Provide the [x, y] coordinate of the cell's center where the given text is located.  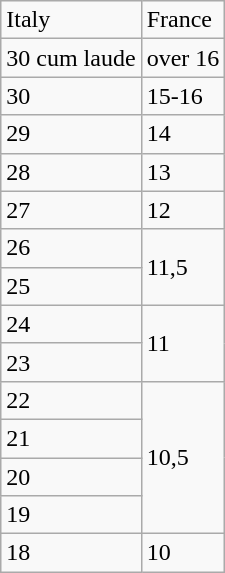
21 [71, 438]
15-16 [183, 96]
20 [71, 477]
28 [71, 172]
22 [71, 400]
11 [183, 343]
25 [71, 286]
over 16 [183, 58]
19 [71, 515]
29 [71, 134]
23 [71, 362]
26 [71, 248]
Italy [71, 20]
30 [71, 96]
13 [183, 172]
10 [183, 553]
18 [71, 553]
12 [183, 210]
24 [71, 324]
11,5 [183, 267]
14 [183, 134]
27 [71, 210]
30 cum laude [71, 58]
France [183, 20]
10,5 [183, 457]
